Find where the given text appears and provide that cell's center as (X, Y) coordinate. 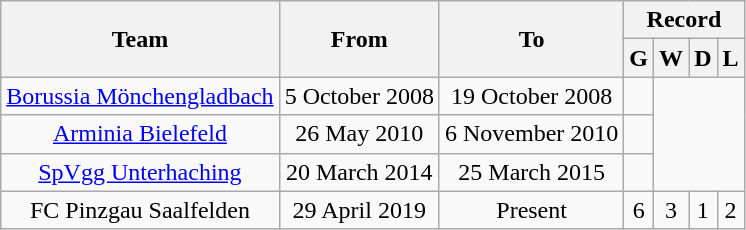
Present (531, 210)
To (531, 39)
G (639, 58)
5 October 2008 (359, 96)
Record (684, 20)
SpVgg Unterhaching (140, 172)
6 November 2010 (531, 134)
20 March 2014 (359, 172)
From (359, 39)
Borussia Mönchengladbach (140, 96)
FC Pinzgau Saalfelden (140, 210)
Team (140, 39)
6 (639, 210)
3 (672, 210)
2 (730, 210)
29 April 2019 (359, 210)
W (672, 58)
L (730, 58)
1 (703, 210)
25 March 2015 (531, 172)
19 October 2008 (531, 96)
26 May 2010 (359, 134)
Arminia Bielefeld (140, 134)
D (703, 58)
